Search for the cell housing the specified text and yield its [x, y] center coordinate. 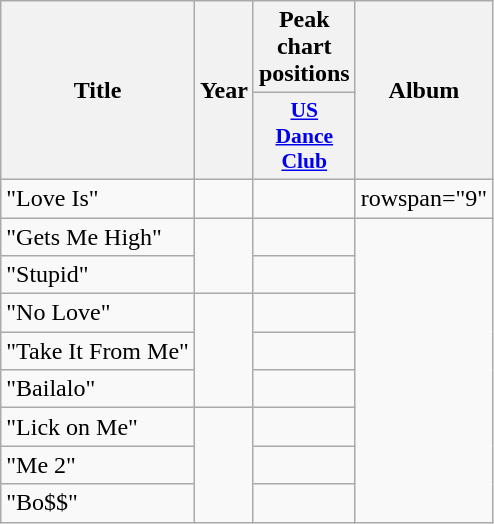
"Bailalo" [98, 389]
Peak chart positions [304, 47]
Album [424, 90]
Title [98, 90]
"Bo$$" [98, 503]
"Gets Me High" [98, 237]
"No Love" [98, 313]
"Love Is" [98, 198]
Year [224, 90]
rowspan="9" [424, 198]
"Me 2" [98, 465]
"Lick on Me" [98, 427]
USDance Club [304, 136]
"Take It From Me" [98, 351]
"Stupid" [98, 275]
